From the cell containing the given text, extract its center point as [X, Y] coordinate. 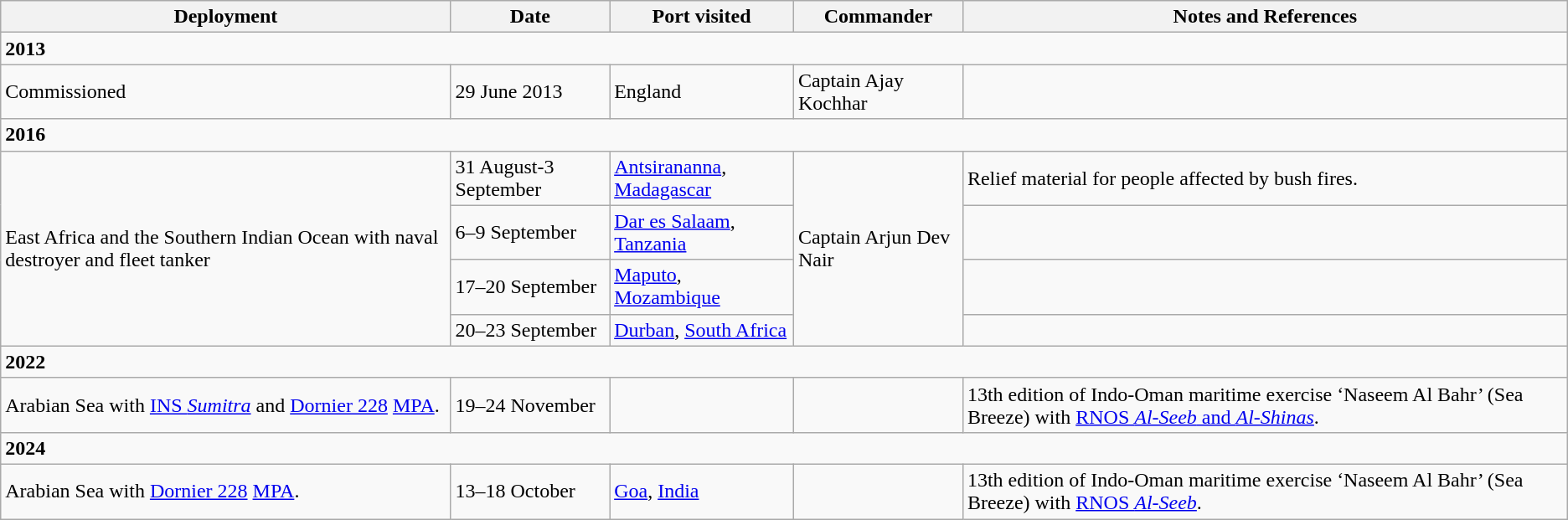
13–18 October [530, 491]
6–9 September [530, 233]
Commissioned [226, 92]
Captain Arjun Dev Nair [878, 248]
Durban, South Africa [702, 330]
31 August-3 September [530, 178]
Notes and References [1265, 17]
Antsirananna, Madagascar [702, 178]
East Africa and the Southern Indian Ocean with naval destroyer and fleet tanker [226, 248]
2024 [784, 448]
Dar es Salaam, Tanzania [702, 233]
19–24 November [530, 405]
Relief material for people affected by bush fires. [1265, 178]
20–23 September [530, 330]
Deployment [226, 17]
13th edition of Indo-Oman maritime exercise ‘Naseem Al Bahr’ (Sea Breeze) with RNOS Al-Seeb. [1265, 491]
Commander [878, 17]
2022 [784, 362]
Goa, India [702, 491]
England [702, 92]
13th edition of Indo-Oman maritime exercise ‘Naseem Al Bahr’ (Sea Breeze) with RNOS Al-Seeb and Al-Shinas. [1265, 405]
29 June 2013 [530, 92]
Arabian Sea with INS Sumitra and Dornier 228 MPA. [226, 405]
Port visited [702, 17]
2013 [784, 49]
2016 [784, 135]
Maputo, Mozambique [702, 286]
Date [530, 17]
Captain Ajay Kochhar [878, 92]
Arabian Sea with Dornier 228 MPA. [226, 491]
17–20 September [530, 286]
